Output the [x, y] coordinate of the center of the cell containing the given text.  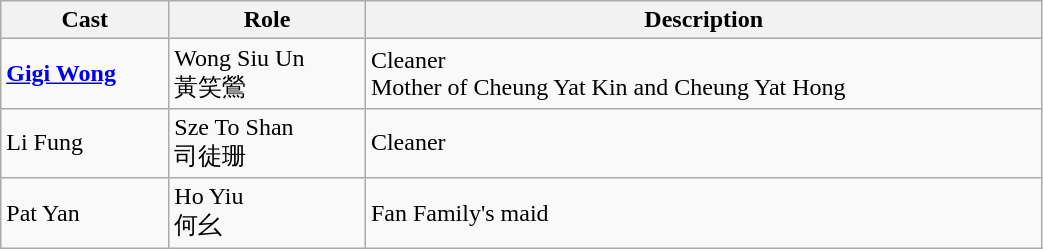
Li Fung [85, 143]
Gigi Wong [85, 74]
Description [704, 20]
Wong Siu Un黃笑鶯 [268, 74]
Cleaner [704, 143]
Cast [85, 20]
Role [268, 20]
Pat Yan [85, 213]
Fan Family's maid [704, 213]
Cleaner Mother of Cheung Yat Kin and Cheung Yat Hong [704, 74]
Ho Yiu何幺 [268, 213]
Sze To Shan司徒珊 [268, 143]
